Scan for the cell matching the given text and deliver its [X, Y] coordinate at center. 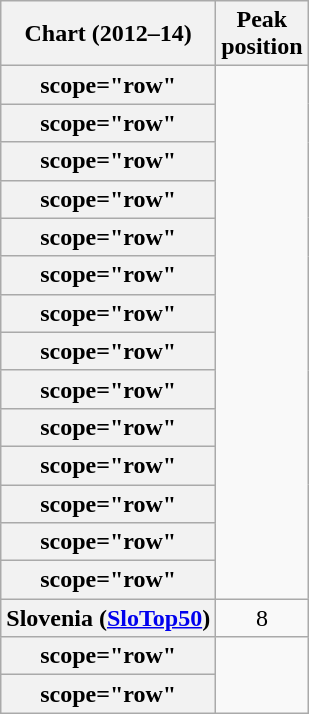
8 [262, 618]
Chart (2012–14) [108, 34]
Peakposition [262, 34]
Slovenia (SloTop50) [108, 618]
